Return the (X, Y) coordinate for the center point of the cell that contains the specified text.  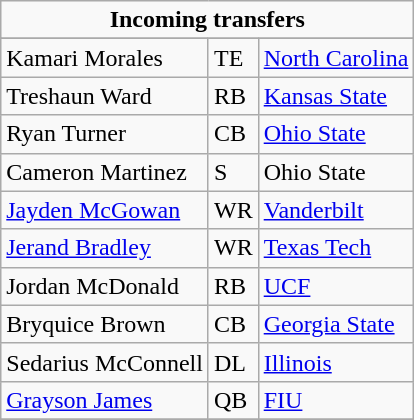
Grayson James (105, 400)
Treshaun Ward (105, 96)
Jayden McGowan (105, 210)
S (233, 172)
Incoming transfers (208, 20)
Bryquice Brown (105, 324)
FIU (336, 400)
Jordan McDonald (105, 286)
TE (233, 58)
Ryan Turner (105, 134)
Georgia State (336, 324)
Vanderbilt (336, 210)
UCF (336, 286)
DL (233, 362)
Kansas State (336, 96)
Kamari Morales (105, 58)
Texas Tech (336, 248)
QB (233, 400)
Cameron Martinez (105, 172)
Sedarius McConnell (105, 362)
North Carolina (336, 58)
Illinois (336, 362)
Jerand Bradley (105, 248)
